Scan for the cell matching the given text and deliver its (X, Y) coordinate at center. 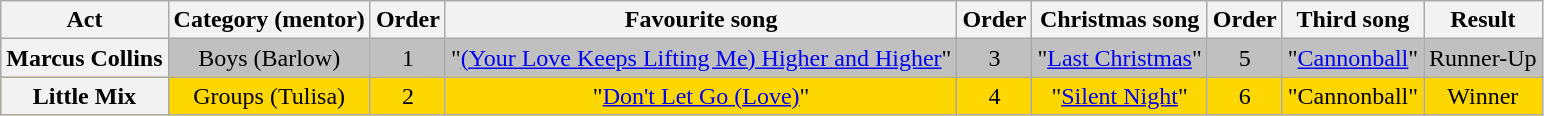
Groups (Tulisa) (269, 96)
"Silent Night" (1120, 96)
Result (1484, 20)
Boys (Barlow) (269, 58)
"Last Christmas" (1120, 58)
Runner-Up (1484, 58)
Little Mix (84, 96)
Category (mentor) (269, 20)
Winner (1484, 96)
1 (408, 58)
"(Your Love Keeps Lifting Me) Higher and Higher" (700, 58)
Favourite song (700, 20)
Marcus Collins (84, 58)
4 (994, 96)
2 (408, 96)
3 (994, 58)
"Don't Let Go (Love)" (700, 96)
Third song (1352, 20)
Christmas song (1120, 20)
5 (1244, 58)
6 (1244, 96)
Act (84, 20)
